From the cell containing the given text, extract its center point as [X, Y] coordinate. 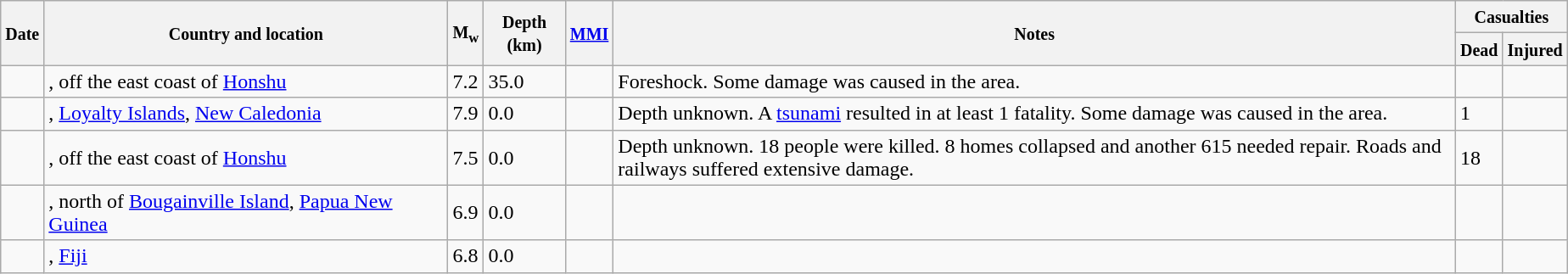
Injured [1535, 49]
7.9 [466, 114]
, Loyalty Islands, New Caledonia [246, 114]
1 [1479, 114]
Depth unknown. A tsunami resulted in at least 1 fatality. Some damage was caused in the area. [1035, 114]
35.0 [524, 81]
Country and location [246, 33]
Mw [466, 33]
7.5 [466, 158]
7.2 [466, 81]
Casualties [1511, 17]
Depth (km) [524, 33]
, north of Bougainville Island, Papua New Guinea [246, 212]
Foreshock. Some damage was caused in the area. [1035, 81]
Depth unknown. 18 people were killed. 8 homes collapsed and another 615 needed repair. Roads and railways suffered extensive damage. [1035, 158]
MMI [589, 33]
Date [22, 33]
6.8 [466, 256]
18 [1479, 158]
Dead [1479, 49]
Notes [1035, 33]
6.9 [466, 212]
, Fiji [246, 256]
